Detect which cell encompasses the target text, then output its [X, Y] center coordinate. 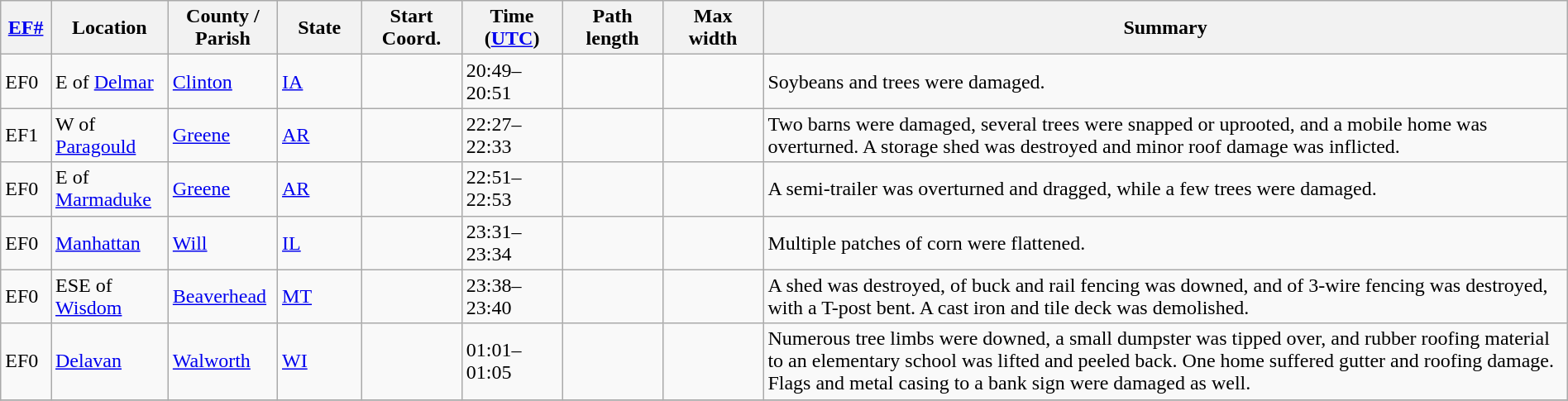
Summary [1165, 28]
23:38–23:40 [512, 296]
Location [110, 28]
IL [319, 243]
01:01–01:05 [512, 361]
MT [319, 296]
Time (UTC) [512, 28]
WI [319, 361]
Max width [713, 28]
EF# [26, 28]
22:51–22:53 [512, 189]
Start Coord. [412, 28]
ESE of Wisdom [110, 296]
Delavan [110, 361]
Clinton [222, 81]
20:49–20:51 [512, 81]
Manhattan [110, 243]
E of Marmaduke [110, 189]
W of Paragould [110, 136]
Walworth [222, 361]
23:31–23:34 [512, 243]
A semi-trailer was overturned and dragged, while a few trees were damaged. [1165, 189]
County / Parish [222, 28]
22:27–22:33 [512, 136]
EF1 [26, 136]
Path length [613, 28]
Will [222, 243]
IA [319, 81]
Soybeans and trees were damaged. [1165, 81]
E of Delmar [110, 81]
Beaverhead [222, 296]
State [319, 28]
Multiple patches of corn were flattened. [1165, 243]
